Extract the [X, Y] coordinate from the center of the cell holding the provided text.  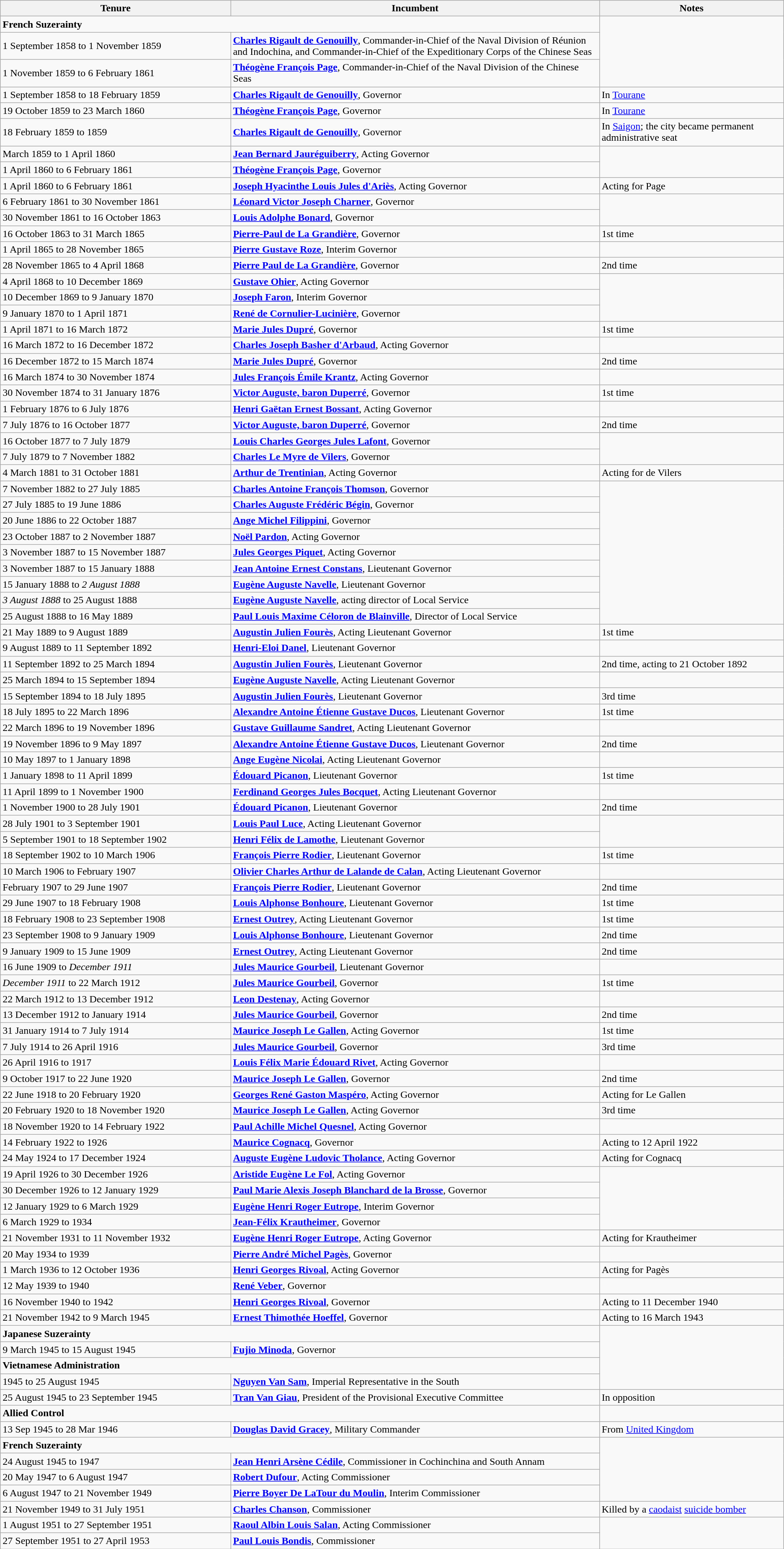
2nd time, acting to 21 October 1892 [691, 664]
Eugène Auguste Navelle, acting director of Local Service [415, 600]
René de Cornulier-Lucinière, Governor [415, 313]
Pierre Gustave Roze, Interim Governor [415, 250]
Acting for Cognacq [691, 1158]
15 September 1894 to 18 July 1895 [116, 696]
21 November 1942 to 9 March 1945 [116, 1318]
Acting to 12 April 1922 [691, 1142]
Jules François Émile Krantz, Acting Governor [415, 377]
20 May 1934 to 1939 [116, 1254]
Jules Maurice Gourbeil, Lieutenant Governor [415, 967]
Georges René Gaston Maspéro, Acting Governor [415, 1095]
Henri Félix de Lamothe, Lieutenant Governor [415, 839]
Charles Joseph Basher d'Arbaud, Acting Governor [415, 345]
Jean Bernard Jauréguiberry, Acting Governor [415, 154]
1 September 1858 to 18 February 1859 [116, 95]
3 November 1887 to 15 January 1888 [116, 568]
25 August 1945 to 23 September 1945 [116, 1397]
Charles Chanson, Commissioner [415, 1509]
1 September 1858 to 1 November 1859 [116, 46]
7 July 1879 to 7 November 1882 [116, 457]
16 October 1877 to 7 July 1879 [116, 441]
28 November 1865 to 4 April 1868 [116, 266]
23 September 1908 to 9 January 1909 [116, 935]
1945 to 25 August 1945 [116, 1381]
3 August 1888 to 25 August 1888 [116, 600]
Ernest Thimothée Hoeffel, Governor [415, 1318]
9 January 1870 to 1 April 1871 [116, 313]
10 December 1869 to 9 January 1870 [116, 297]
Henri Gaëtan Ernest Bossant, Acting Governor [415, 409]
18 February 1859 to 1859 [116, 132]
20 June 1886 to 22 October 1887 [116, 521]
Nguyen Van Sam, Imperial Representative in the South [415, 1381]
22 March 1912 to 13 December 1912 [116, 999]
16 October 1863 to 31 March 1865 [116, 233]
11 September 1892 to 25 March 1894 [116, 664]
Pierre Boyer De LaTour du Moulin, Interim Commissioner [415, 1493]
18 February 1908 to 23 September 1908 [116, 919]
30 November 1861 to 16 October 1863 [116, 217]
24 August 1945 to 1947 [116, 1461]
Paul Louis Bondis, Commissioner [415, 1541]
Gustave Guillaume Sandret, Acting Lieutenant Governor [415, 728]
Henri-Eloi Danel, Lieutenant Governor [415, 648]
Jean Henri Arsène Cédile, Commissioner in Cochinchina and South Annam [415, 1461]
12 January 1929 to 6 March 1929 [116, 1206]
Acting for Le Gallen [691, 1095]
19 November 1896 to 9 May 1897 [116, 744]
Eugène Henri Roger Eutrope, Acting Governor [415, 1238]
13 Sep 1945 to 28 Mar 1946 [116, 1429]
From United Kingdom [691, 1429]
Henri Georges Rivoal, Governor [415, 1302]
Pierre-Paul de La Grandière, Governor [415, 233]
18 July 1895 to 22 March 1896 [116, 712]
16 March 1874 to 30 November 1874 [116, 377]
Léonard Victor Joseph Charner, Governor [415, 201]
Paul Marie Alexis Joseph Blanchard de la Brosse, Governor [415, 1190]
Jean-Félix Krautheimer, Governor [415, 1222]
9 March 1945 to 15 August 1945 [116, 1350]
Pierre André Michel Pagès, Governor [415, 1254]
31 January 1914 to 7 July 1914 [116, 1031]
Noël Pardon, Acting Governor [415, 537]
Aristide Eugène Le Fol, Acting Governor [415, 1174]
1 January 1898 to 11 April 1899 [116, 776]
Acting to 16 March 1943 [691, 1318]
Robert Dufour, Acting Commissioner [415, 1477]
Charles Le Myre de Vilers, Governor [415, 457]
7 November 1882 to 27 July 1885 [116, 489]
Louis Félix Marie Édouard Rivet, Acting Governor [415, 1063]
Eugène Auguste Navelle, Lieutenant Governor [415, 584]
Tenure [116, 8]
16 March 1872 to 16 December 1872 [116, 345]
Augustin Julien Fourès, Acting Lieutenant Governor [415, 632]
3 November 1887 to 15 November 1887 [116, 552]
Acting for de Vilers [691, 472]
7 July 1914 to 26 April 1916 [116, 1047]
18 November 1920 to 14 February 1922 [116, 1126]
16 December 1872 to 15 March 1874 [116, 361]
9 January 1909 to 15 June 1909 [116, 951]
Acting for Krautheimer [691, 1238]
Notes [691, 8]
Jules Georges Piquet, Acting Governor [415, 552]
22 June 1918 to 20 February 1920 [116, 1095]
Gustave Ohier, Acting Governor [415, 281]
5 September 1901 to 18 September 1902 [116, 839]
27 September 1951 to 27 April 1953 [116, 1541]
Acting to 11 December 1940 [691, 1302]
Ange Eugène Nicolai, Acting Lieutenant Governor [415, 760]
René Veber, Governor [415, 1286]
24 May 1924 to 17 December 1924 [116, 1158]
16 June 1909 to December 1911 [116, 967]
4 March 1881 to 31 October 1881 [116, 472]
22 March 1896 to 19 November 1896 [116, 728]
20 May 1947 to 6 August 1947 [116, 1477]
Raoul Albin Louis Salan, Acting Commissioner [415, 1525]
Paul Louis Maxime Céloron de Blainville, Director of Local Service [415, 616]
9 October 1917 to 22 June 1920 [116, 1079]
25 March 1894 to 15 September 1894 [116, 680]
Jean Antoine Ernest Constans, Lieutenant Governor [415, 568]
Louis Paul Luce, Acting Lieutenant Governor [415, 824]
Charles Auguste Frédéric Bégin, Governor [415, 505]
30 December 1926 to 12 January 1929 [116, 1190]
30 November 1874 to 31 January 1876 [116, 393]
February 1907 to 29 June 1907 [116, 887]
Japanese Suzerainty [300, 1334]
1 April 1871 to 16 March 1872 [116, 329]
Charles Antoine François Thomson, Governor [415, 489]
Eugène Auguste Navelle, Acting Lieutenant Governor [415, 680]
Louis Charles Georges Jules Lafont, Governor [415, 441]
10 May 1897 to 1 January 1898 [116, 760]
28 July 1901 to 3 September 1901 [116, 824]
Incumbent [415, 8]
Douglas David Gracey, Military Commander [415, 1429]
14 February 1922 to 1926 [116, 1142]
Joseph Faron, Interim Governor [415, 297]
Fujio Minoda, Governor [415, 1350]
Louis Adolphe Bonard, Governor [415, 217]
21 May 1889 to 9 August 1889 [116, 632]
18 September 1902 to 10 March 1906 [116, 855]
16 November 1940 to 1942 [116, 1302]
Ferdinand Georges Jules Bocquet, Acting Lieutenant Governor [415, 792]
1 March 1936 to 12 October 1936 [116, 1270]
In Saigon; the city became permanent administrative seat [691, 132]
Paul Achille Michel Quesnel, Acting Governor [415, 1126]
March 1859 to 1 April 1860 [116, 154]
Ange Michel Filippini, Governor [415, 521]
Maurice Cognacq, Governor [415, 1142]
26 April 1916 to 1917 [116, 1063]
December 1911 to 22 March 1912 [116, 983]
12 May 1939 to 1940 [116, 1286]
1 November 1859 to 6 February 1861 [116, 73]
6 February 1861 to 30 November 1861 [116, 201]
Killed by a caodaist suicide bomber [691, 1509]
Pierre Paul de La Grandière, Governor [415, 266]
Tran Van Giau, President of the Provisional Executive Committee [415, 1397]
25 August 1888 to 16 May 1889 [116, 616]
6 August 1947 to 21 November 1949 [116, 1493]
Olivier Charles Arthur de Lalande de Calan, Acting Lieutenant Governor [415, 871]
19 October 1859 to 23 March 1860 [116, 111]
Auguste Eugène Ludovic Tholance, Acting Governor [415, 1158]
23 October 1887 to 2 November 1887 [116, 537]
Maurice Joseph Le Gallen, Governor [415, 1079]
In opposition [691, 1397]
Henri Georges Rivoal, Acting Governor [415, 1270]
Théogène François Page, Commander-in-Chief of the Naval Division of the Chinese Seas [415, 73]
Acting for Pagès [691, 1270]
4 April 1868 to 10 December 1869 [116, 281]
Vietnamese Administration [300, 1366]
1 August 1951 to 27 September 1951 [116, 1525]
27 July 1885 to 19 June 1886 [116, 505]
Eugène Henri Roger Eutrope, Interim Governor [415, 1206]
10 March 1906 to February 1907 [116, 871]
6 March 1929 to 1934 [116, 1222]
1 April 1865 to 28 November 1865 [116, 250]
7 July 1876 to 16 October 1877 [116, 425]
11 April 1899 to 1 November 1900 [116, 792]
Leon Destenay, Acting Governor [415, 999]
Acting for Page [691, 186]
29 June 1907 to 18 February 1908 [116, 903]
Arthur de Trentinian, Acting Governor [415, 472]
19 April 1926 to 30 December 1926 [116, 1174]
15 January 1888 to 2 August 1888 [116, 584]
21 November 1949 to 31 July 1951 [116, 1509]
Allied Control [300, 1413]
1 February 1876 to 6 July 1876 [116, 409]
Joseph Hyacinthe Louis Jules d'Ariès, Acting Governor [415, 186]
21 November 1931 to 11 November 1932 [116, 1238]
20 February 1920 to 18 November 1920 [116, 1110]
13 December 1912 to January 1914 [116, 1015]
1 November 1900 to 28 July 1901 [116, 808]
9 August 1889 to 11 September 1892 [116, 648]
